Locate the cell with the specified text and output its [x, y] center coordinate. 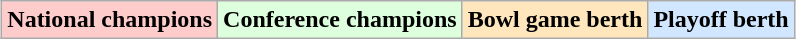
Conference champions [340, 20]
Playoff berth [721, 20]
Bowl game berth [555, 20]
National champions [110, 20]
